Extract the (x, y) coordinate from the center of the cell holding the provided text.  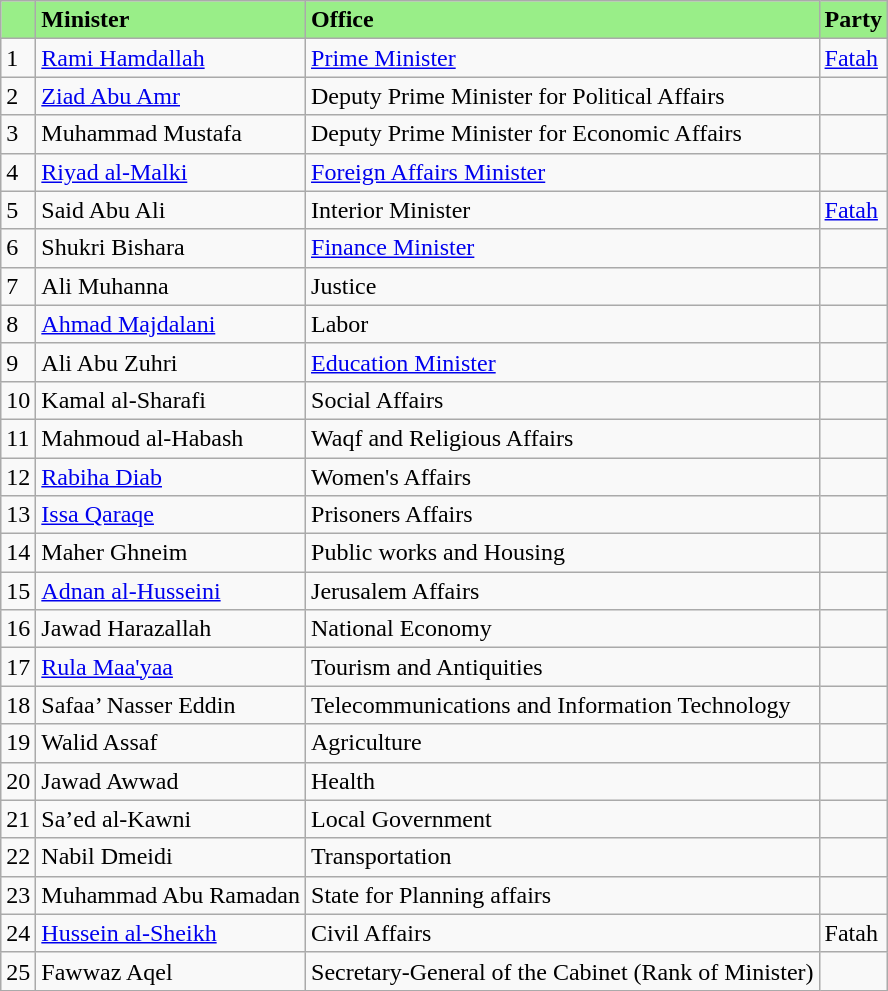
17 (18, 667)
18 (18, 705)
5 (18, 210)
16 (18, 629)
Jerusalem Affairs (563, 591)
2 (18, 96)
3 (18, 134)
Kamal al-Sharafi (171, 400)
Shukri Bishara (171, 248)
13 (18, 515)
Muhammad Mustafa (171, 134)
Public works and Housing (563, 553)
Waqf and Religious Affairs (563, 438)
Health (563, 781)
8 (18, 324)
10 (18, 400)
4 (18, 172)
24 (18, 933)
23 (18, 895)
Sa’ed al-Kawni (171, 819)
12 (18, 477)
Women's Affairs (563, 477)
25 (18, 971)
21 (18, 819)
Deputy Prime Minister for Political Affairs (563, 96)
Ahmad Majdalani (171, 324)
Maher Ghneim (171, 553)
20 (18, 781)
Ali Muhanna (171, 286)
Rula Maa'yaa (171, 667)
Finance Minister (563, 248)
19 (18, 743)
Adnan al-Husseini (171, 591)
Agriculture (563, 743)
Prisoners Affairs (563, 515)
Labor (563, 324)
Party (853, 20)
Jawad Harazallah (171, 629)
Foreign Affairs Minister (563, 172)
Justice (563, 286)
Hussein al-Sheikh (171, 933)
Ziad Abu Amr (171, 96)
6 (18, 248)
State for Planning affairs (563, 895)
11 (18, 438)
Said Abu Ali (171, 210)
Mahmoud al-Habash (171, 438)
9 (18, 362)
Rami Hamdallah (171, 58)
Riyad al-Malki (171, 172)
Nabil Dmeidi (171, 857)
Tourism and Antiquities (563, 667)
Education Minister (563, 362)
National Economy (563, 629)
Fawwaz Aqel (171, 971)
Issa Qaraqe (171, 515)
Civil Affairs (563, 933)
22 (18, 857)
Transportation (563, 857)
Office (563, 20)
Telecommunications and Information Technology (563, 705)
Minister (171, 20)
Rabiha Diab (171, 477)
Walid Assaf (171, 743)
15 (18, 591)
Deputy Prime Minister for Economic Affairs (563, 134)
7 (18, 286)
Prime Minister (563, 58)
Social Affairs (563, 400)
Jawad Awwad (171, 781)
Ali Abu Zuhri (171, 362)
Muhammad Abu Ramadan (171, 895)
Safaa’ Nasser Eddin (171, 705)
Interior Minister (563, 210)
1 (18, 58)
Secretary-General of the Cabinet (Rank of Minister) (563, 971)
14 (18, 553)
Local Government (563, 819)
